Extract the [X, Y] coordinate from the center of the cell holding the provided text.  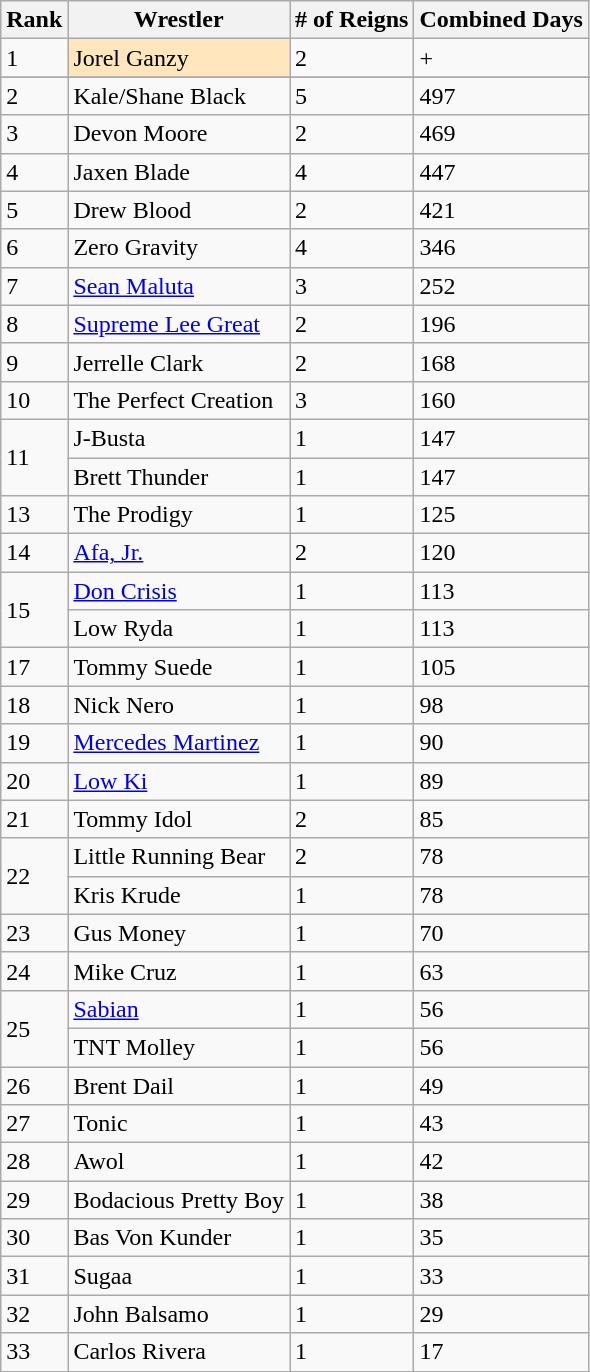
10 [34, 400]
98 [501, 705]
TNT Molley [179, 1047]
25 [34, 1028]
Kris Krude [179, 895]
Low Ki [179, 781]
447 [501, 172]
Wrestler [179, 20]
27 [34, 1124]
Awol [179, 1162]
85 [501, 819]
346 [501, 248]
19 [34, 743]
196 [501, 324]
Drew Blood [179, 210]
Don Crisis [179, 591]
Rank [34, 20]
469 [501, 134]
32 [34, 1314]
Devon Moore [179, 134]
8 [34, 324]
Combined Days [501, 20]
Bas Von Kunder [179, 1238]
Brent Dail [179, 1085]
Sugaa [179, 1276]
Jorel Ganzy [179, 58]
38 [501, 1200]
Afa, Jr. [179, 553]
252 [501, 286]
Brett Thunder [179, 477]
Little Running Bear [179, 857]
Carlos Rivera [179, 1352]
13 [34, 515]
Sean Maluta [179, 286]
15 [34, 610]
31 [34, 1276]
30 [34, 1238]
168 [501, 362]
18 [34, 705]
+ [501, 58]
Mike Cruz [179, 971]
90 [501, 743]
70 [501, 933]
22 [34, 876]
125 [501, 515]
14 [34, 553]
63 [501, 971]
11 [34, 457]
42 [501, 1162]
Gus Money [179, 933]
Zero Gravity [179, 248]
43 [501, 1124]
7 [34, 286]
The Perfect Creation [179, 400]
160 [501, 400]
J-Busta [179, 438]
Jaxen Blade [179, 172]
35 [501, 1238]
421 [501, 210]
497 [501, 96]
6 [34, 248]
24 [34, 971]
Mercedes Martinez [179, 743]
105 [501, 667]
Low Ryda [179, 629]
# of Reigns [352, 20]
Supreme Lee Great [179, 324]
21 [34, 819]
28 [34, 1162]
49 [501, 1085]
20 [34, 781]
120 [501, 553]
Tonic [179, 1124]
9 [34, 362]
John Balsamo [179, 1314]
Jerrelle Clark [179, 362]
The Prodigy [179, 515]
Tommy Idol [179, 819]
Sabian [179, 1009]
23 [34, 933]
26 [34, 1085]
Bodacious Pretty Boy [179, 1200]
Tommy Suede [179, 667]
89 [501, 781]
Nick Nero [179, 705]
Kale/Shane Black [179, 96]
